Find where the given text appears and provide that cell's center as [X, Y] coordinate. 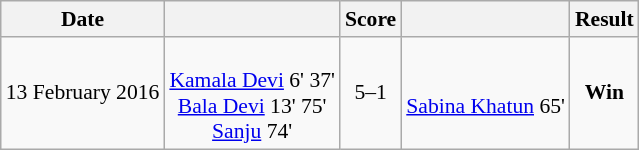
Score [370, 19]
Sabina Khatun 65' [486, 93]
13 February 2016 [83, 93]
Kamala Devi 6' 37'Bala Devi 13' 75'Sanju 74' [252, 93]
Result [604, 19]
Win [604, 93]
5–1 [370, 93]
Date [83, 19]
